Capture the cell that displays the provided text and extract its [X, Y] central coordinate. 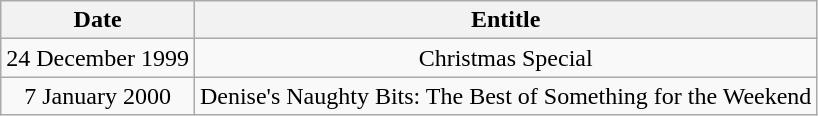
Date [98, 20]
24 December 1999 [98, 58]
Entitle [505, 20]
7 January 2000 [98, 96]
Denise's Naughty Bits: The Best of Something for the Weekend [505, 96]
Christmas Special [505, 58]
